Provide the [x, y] coordinate of the cell's center where the given text is located.  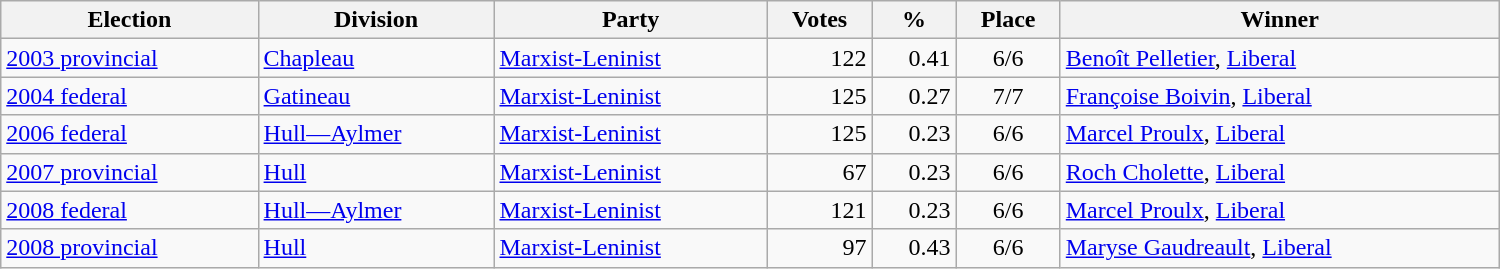
97 [820, 248]
Benoît Pelletier, Liberal [1280, 58]
7/7 [1008, 96]
2004 federal [130, 96]
Roch Cholette, Liberal [1280, 172]
0.43 [914, 248]
0.27 [914, 96]
Maryse Gaudreault, Liberal [1280, 248]
67 [820, 172]
2008 federal [130, 210]
% [914, 20]
2003 provincial [130, 58]
Gatineau [376, 96]
122 [820, 58]
2007 provincial [130, 172]
Chapleau [376, 58]
2008 provincial [130, 248]
Place [1008, 20]
Party [630, 20]
0.41 [914, 58]
Winner [1280, 20]
Françoise Boivin, Liberal [1280, 96]
Election [130, 20]
Division [376, 20]
2006 federal [130, 134]
Votes [820, 20]
121 [820, 210]
